Return (x, y) of the center of cell containing provided text 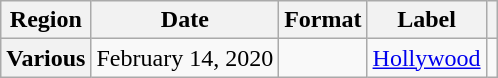
Format (323, 20)
February 14, 2020 (185, 58)
Region (46, 20)
Hollywood (426, 58)
Various (46, 58)
Date (185, 20)
Label (426, 20)
